Determine the [X, Y] coordinate at the center of the cell enclosing the given text.  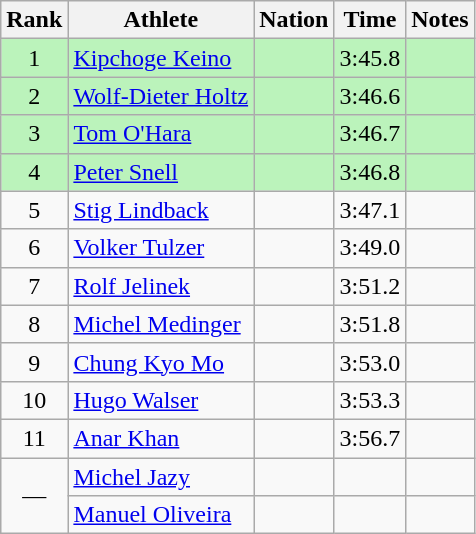
Stig Lindback [161, 210]
3:46.7 [370, 134]
10 [34, 400]
3 [34, 134]
2 [34, 96]
1 [34, 58]
3:49.0 [370, 248]
3:51.8 [370, 324]
Athlete [161, 20]
3:46.6 [370, 96]
Notes [440, 20]
Rank [34, 20]
3:47.1 [370, 210]
Nation [294, 20]
3:53.0 [370, 362]
Peter Snell [161, 172]
4 [34, 172]
6 [34, 248]
Michel Medinger [161, 324]
Tom O'Hara [161, 134]
8 [34, 324]
Michel Jazy [161, 477]
11 [34, 438]
Chung Kyo Mo [161, 362]
Time [370, 20]
Volker Tulzer [161, 248]
3:46.8 [370, 172]
Kipchoge Keino [161, 58]
Wolf-Dieter Holtz [161, 96]
3:56.7 [370, 438]
Hugo Walser [161, 400]
3:51.2 [370, 286]
3:53.3 [370, 400]
5 [34, 210]
Manuel Oliveira [161, 515]
7 [34, 286]
3:45.8 [370, 58]
Anar Khan [161, 438]
— [34, 496]
Rolf Jelinek [161, 286]
9 [34, 362]
